From the cell containing the given text, extract its center point as [X, Y] coordinate. 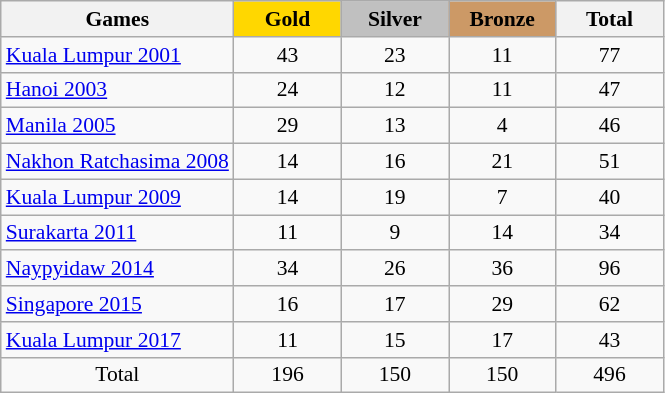
9 [394, 233]
7 [502, 197]
Kuala Lumpur 2009 [118, 197]
21 [502, 162]
Kuala Lumpur 2017 [118, 340]
Nakhon Ratchasima 2008 [118, 162]
62 [610, 304]
47 [610, 90]
496 [610, 375]
196 [288, 375]
Manila 2005 [118, 126]
Gold [288, 19]
Kuala Lumpur 2001 [118, 55]
77 [610, 55]
36 [502, 269]
Hanoi 2003 [118, 90]
Games [118, 19]
Silver [394, 19]
24 [288, 90]
12 [394, 90]
Surakarta 2011 [118, 233]
46 [610, 126]
15 [394, 340]
51 [610, 162]
4 [502, 126]
40 [610, 197]
26 [394, 269]
23 [394, 55]
Bronze [502, 19]
Naypyidaw 2014 [118, 269]
13 [394, 126]
Singapore 2015 [118, 304]
96 [610, 269]
19 [394, 197]
